Pinpoint the cell where the given text exists, returning its (X, Y) midpoint coordinate. 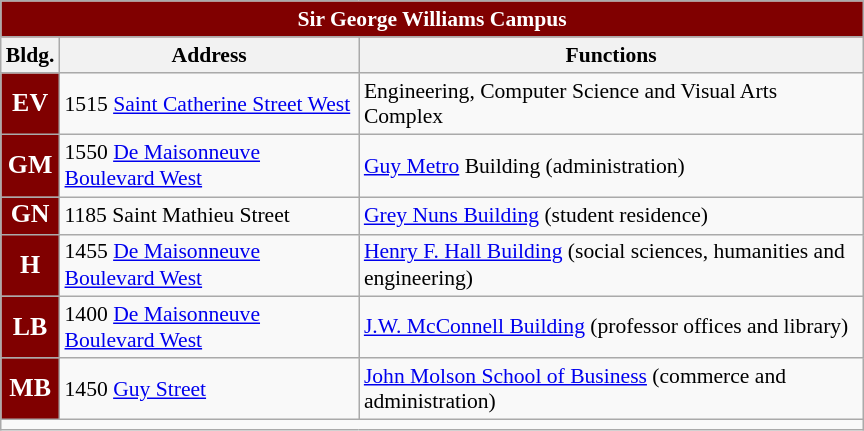
Address (208, 55)
1455 De Maisonneuve Boulevard West (208, 266)
1450 Guy Street (208, 389)
Functions (611, 55)
EV (30, 104)
Henry F. Hall Building (social sciences, humanities and engineering) (611, 266)
1550 De Maisonneuve Boulevard West (208, 166)
J.W. McConnell Building (professor offices and library) (611, 327)
MB (30, 389)
GM (30, 166)
Grey Nuns Building (student residence) (611, 216)
1185 Saint Mathieu Street (208, 216)
1400 De Maisonneuve Boulevard West (208, 327)
H (30, 266)
LB (30, 327)
John Molson School of Business (commerce and administration) (611, 389)
Guy Metro Building (administration) (611, 166)
Bldg. (30, 55)
Engineering, Computer Science and Visual Arts Complex (611, 104)
1515 Saint Catherine Street West (208, 104)
GN (30, 216)
Sir George Williams Campus (432, 19)
